Pinpoint the cell where the given text exists, returning its [x, y] midpoint coordinate. 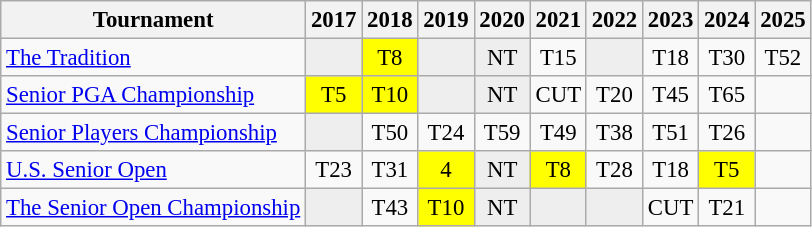
T28 [614, 170]
4 [446, 170]
Senior Players Championship [154, 133]
T59 [502, 133]
T31 [390, 170]
The Senior Open Championship [154, 208]
2024 [727, 20]
2019 [446, 20]
T38 [614, 133]
T24 [446, 133]
T43 [390, 208]
Tournament [154, 20]
T20 [614, 95]
2021 [558, 20]
T21 [727, 208]
T45 [671, 95]
T49 [558, 133]
The Tradition [154, 58]
T51 [671, 133]
T15 [558, 58]
T65 [727, 95]
Senior PGA Championship [154, 95]
T52 [783, 58]
2023 [671, 20]
T26 [727, 133]
2020 [502, 20]
2018 [390, 20]
T50 [390, 133]
T23 [334, 170]
2025 [783, 20]
2017 [334, 20]
T30 [727, 58]
2022 [614, 20]
U.S. Senior Open [154, 170]
